Find where the given text appears and provide that cell's center as [x, y] coordinate. 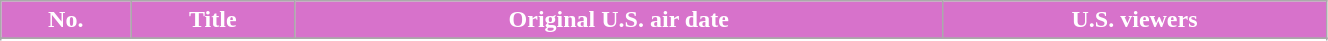
U.S. viewers [1135, 20]
Title [213, 20]
Original U.S. air date [619, 20]
No. [66, 20]
